Identify which cell holds the provided text, then report its [x, y] central coordinate. 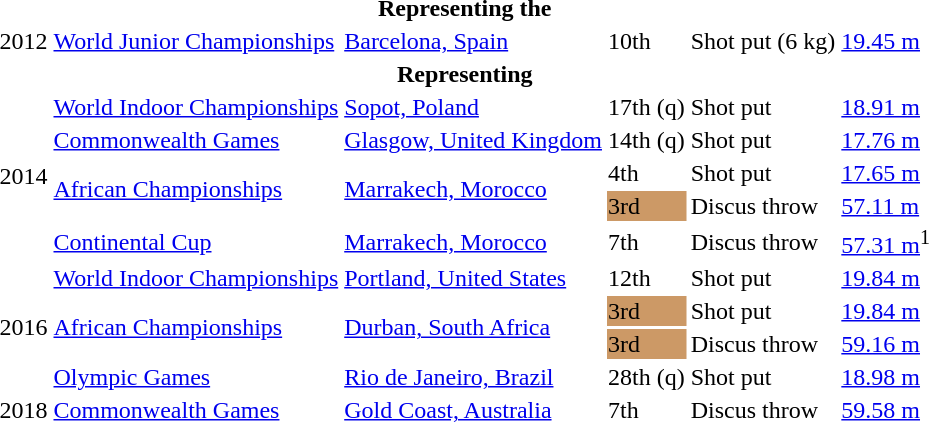
28th (q) [646, 377]
Glasgow, United Kingdom [474, 140]
Olympic Games [196, 377]
Sopot, Poland [474, 107]
12th [646, 278]
Commonwealth Games [196, 140]
4th [646, 173]
17th (q) [646, 107]
World Junior Championships [196, 41]
Rio de Janeiro, Brazil [474, 377]
Shot put (6 kg) [763, 41]
Barcelona, Spain [474, 41]
Durban, South Africa [474, 328]
Portland, United States [474, 278]
7th [646, 242]
Continental Cup [196, 242]
10th [646, 41]
14th (q) [646, 140]
